Scan for the cell matching the given text and deliver its (x, y) coordinate at center. 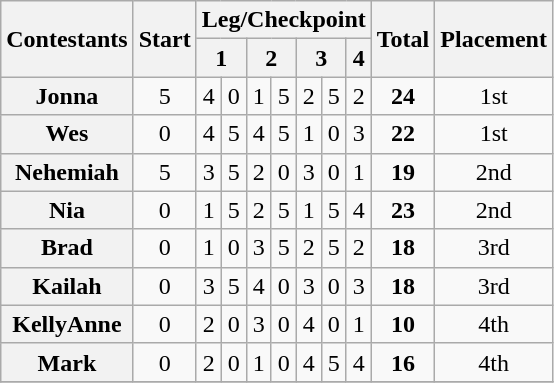
Mark (67, 362)
24 (403, 96)
22 (403, 134)
Wes (67, 134)
Placement (494, 39)
16 (403, 362)
Total (403, 39)
10 (403, 324)
Kailah (67, 286)
19 (403, 172)
Start (164, 39)
23 (403, 210)
Nehemiah (67, 172)
Nia (67, 210)
Leg/Checkpoint (284, 20)
KellyAnne (67, 324)
Contestants (67, 39)
Brad (67, 248)
Jonna (67, 96)
